Return the (x, y) coordinate for the center point of the cell that contains the specified text.  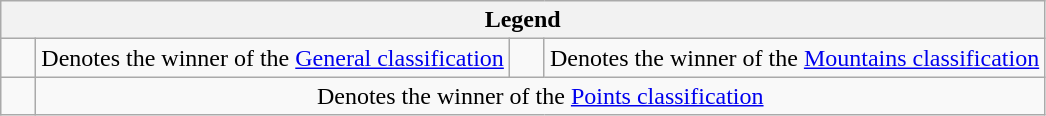
Denotes the winner of the Mountains classification (794, 58)
Denotes the winner of the General classification (273, 58)
Legend (523, 20)
Denotes the winner of the Points classification (540, 96)
